Find where the given text appears and provide that cell's center as [x, y] coordinate. 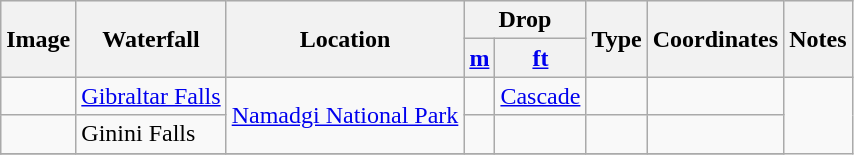
Ginini Falls [151, 134]
Location [345, 39]
Drop [525, 20]
Namadgi National Park [345, 115]
Image [38, 39]
ft [540, 58]
Cascade [540, 96]
Coordinates [715, 39]
Waterfall [151, 39]
Gibraltar Falls [151, 96]
m [480, 58]
Notes [818, 39]
Type [616, 39]
